Scan for the cell matching the given text and deliver its (X, Y) coordinate at center. 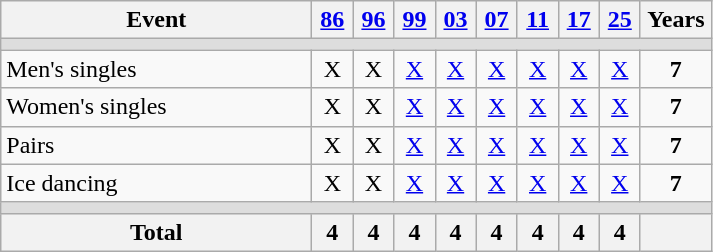
Ice dancing (156, 183)
11 (538, 20)
Men's singles (156, 69)
99 (414, 20)
25 (620, 20)
07 (496, 20)
86 (332, 20)
Years (676, 20)
03 (456, 20)
Event (156, 20)
Pairs (156, 145)
Women's singles (156, 107)
Total (156, 232)
17 (578, 20)
96 (374, 20)
